Pinpoint the cell where the given text exists, returning its [x, y] midpoint coordinate. 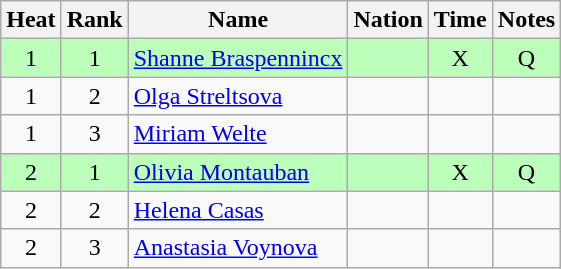
Olga Streltsova [238, 96]
Heat [31, 20]
Notes [526, 20]
Nation [388, 20]
Anastasia Voynova [238, 248]
Olivia Montauban [238, 172]
Miriam Welte [238, 134]
Shanne Braspennincx [238, 58]
Rank [94, 20]
Time [460, 20]
Name [238, 20]
Helena Casas [238, 210]
